Output the (x, y) coordinate of the center of the cell containing the given text.  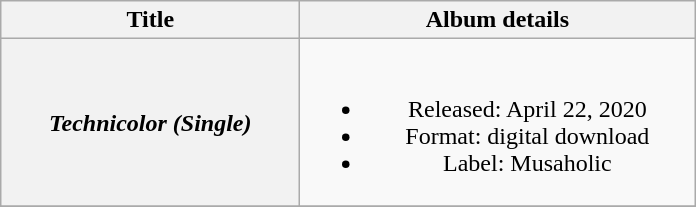
Technicolor (Single) (150, 122)
Released: April 22, 2020Format: digital downloadLabel: Musaholic (498, 122)
Album details (498, 20)
Title (150, 20)
